Provide the (x, y) coordinate of the cell's center where the given text is located.  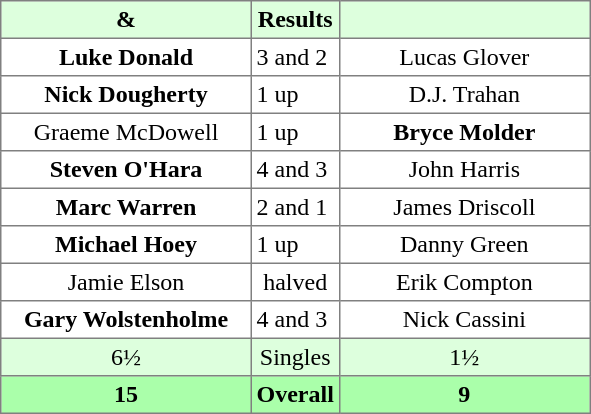
Singles (295, 357)
Lucas Glover (464, 57)
1½ (464, 357)
Results (295, 20)
Erik Compton (464, 282)
John Harris (464, 170)
Bryce Molder (464, 132)
halved (295, 282)
Gary Wolstenholme (126, 320)
Danny Green (464, 245)
Nick Dougherty (126, 95)
Graeme McDowell (126, 132)
15 (126, 395)
2 and 1 (295, 207)
9 (464, 395)
Overall (295, 395)
& (126, 20)
D.J. Trahan (464, 95)
Jamie Elson (126, 282)
Marc Warren (126, 207)
Michael Hoey (126, 245)
Steven O'Hara (126, 170)
Luke Donald (126, 57)
6½ (126, 357)
Nick Cassini (464, 320)
James Driscoll (464, 207)
3 and 2 (295, 57)
